For the text-containing cell, return its midpoint in (x, y) coordinate format. 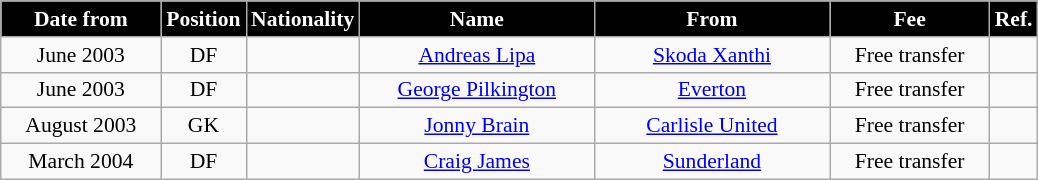
Everton (712, 90)
Fee (910, 19)
GK (204, 126)
Carlisle United (712, 126)
Nationality (302, 19)
Name (476, 19)
Sunderland (712, 162)
March 2004 (81, 162)
August 2003 (81, 126)
George Pilkington (476, 90)
Date from (81, 19)
Ref. (1014, 19)
From (712, 19)
Skoda Xanthi (712, 55)
Position (204, 19)
Jonny Brain (476, 126)
Craig James (476, 162)
Andreas Lipa (476, 55)
